Determine the (X, Y) coordinate at the center of the cell enclosing the given text.  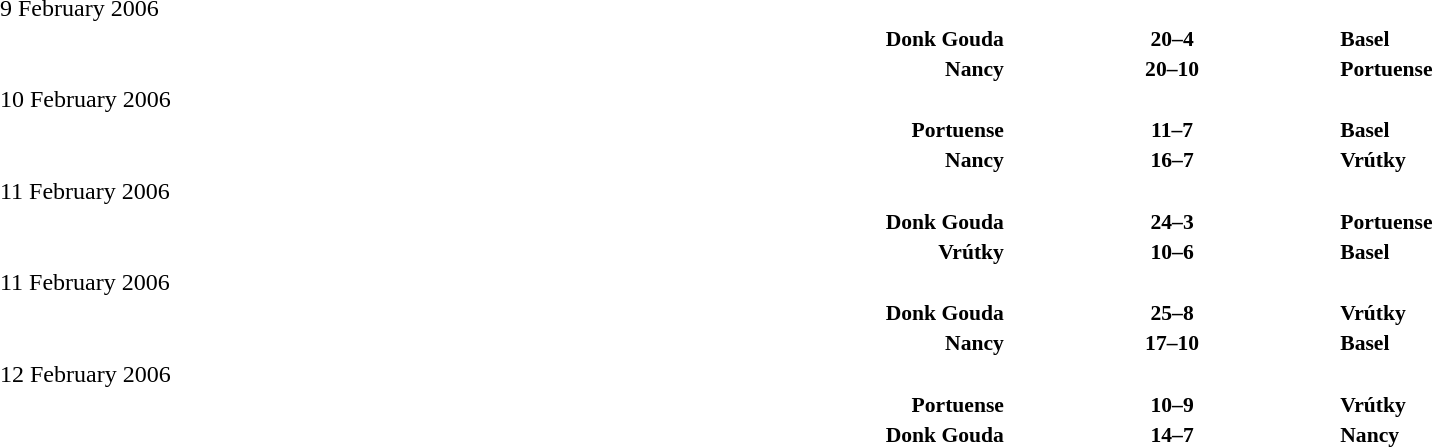
20–10 (1172, 68)
24–3 (1172, 222)
17–10 (1172, 343)
25–8 (1172, 313)
10–6 (1172, 252)
10–9 (1172, 404)
16–7 (1172, 160)
20–4 (1172, 38)
11–7 (1172, 130)
